Find where the given text appears and provide that cell's center as (x, y) coordinate. 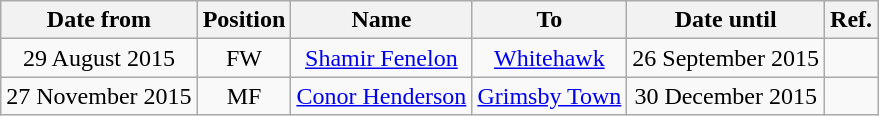
Date from (99, 20)
Whitehawk (550, 58)
Conor Henderson (382, 96)
To (550, 20)
Ref. (852, 20)
MF (244, 96)
FW (244, 58)
Shamir Fenelon (382, 58)
Grimsby Town (550, 96)
29 August 2015 (99, 58)
Date until (726, 20)
Position (244, 20)
30 December 2015 (726, 96)
26 September 2015 (726, 58)
27 November 2015 (99, 96)
Name (382, 20)
